Output the (x, y) coordinate of the center of the cell containing the given text.  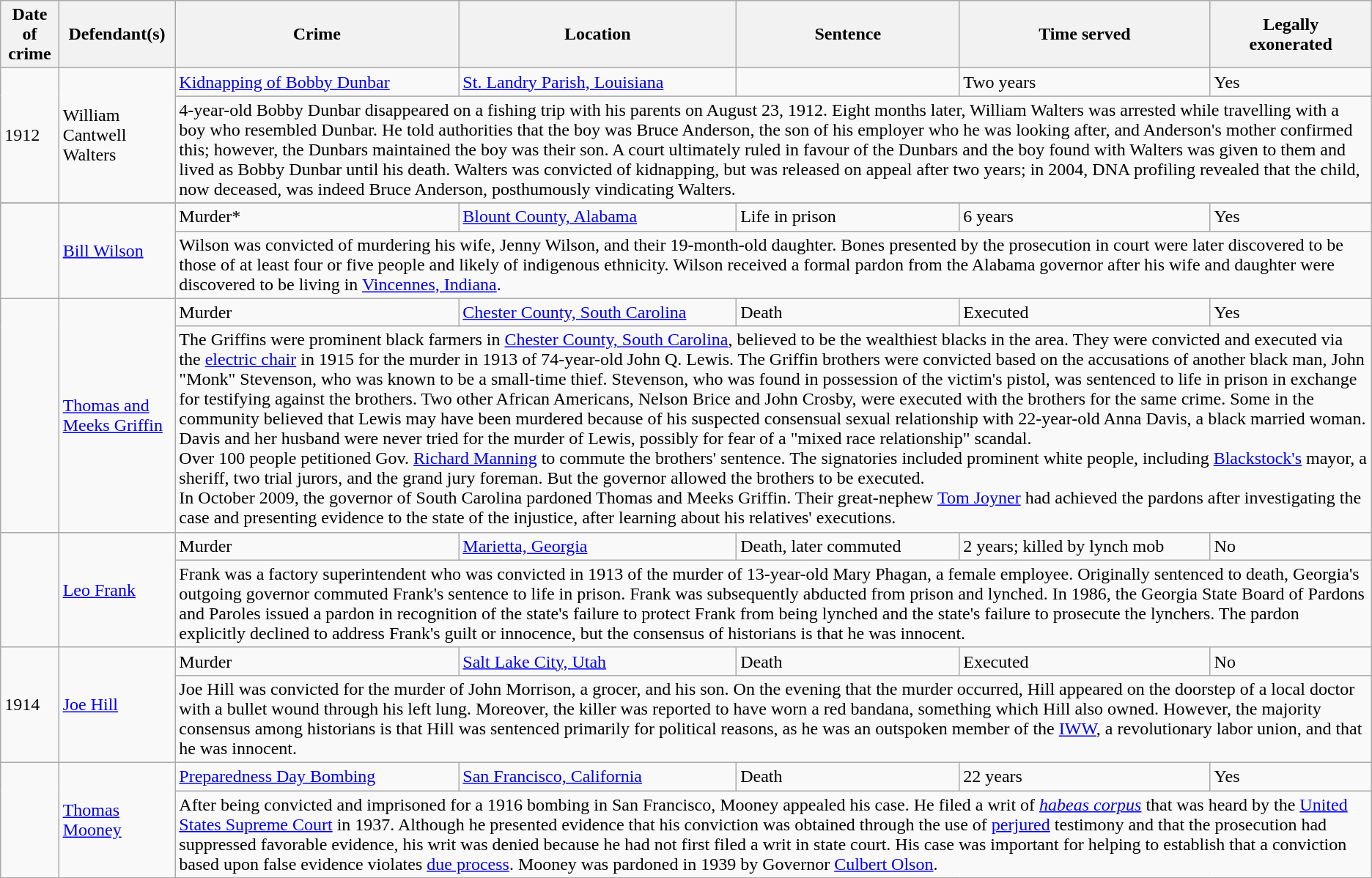
Date of crime (29, 34)
Location (598, 34)
Sentence (848, 34)
Defendant(s) (117, 34)
Time served (1085, 34)
Crime (317, 34)
Marietta, Georgia (598, 546)
2 years; killed by lynch mob (1085, 546)
Preparedness Day Bombing (317, 776)
Bill Wilson (117, 251)
22 years (1085, 776)
Legallyexonerated (1291, 34)
1912 (29, 136)
Life in prison (848, 217)
St. Landry Parish, Louisiana (598, 82)
Kidnapping of Bobby Dunbar (317, 82)
Murder* (317, 217)
Two years (1085, 82)
Blount County, Alabama (598, 217)
Salt Lake City, Utah (598, 661)
Chester County, South Carolina (598, 312)
6 years (1085, 217)
Thomas Mooney (117, 819)
Death, later commuted (848, 546)
Thomas and Meeks Griffin (117, 415)
1914 (29, 705)
Joe Hill (117, 705)
Leo Frank (117, 589)
San Francisco, California (598, 776)
William Cantwell Walters (117, 136)
